Return [X, Y] of the center of cell containing provided text 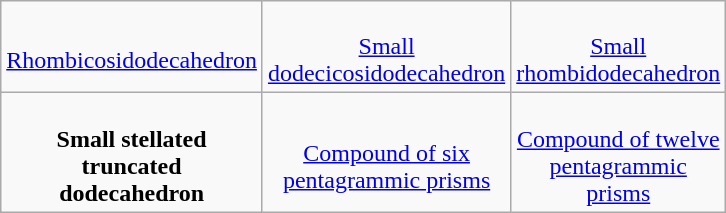
Compound of twelve pentagrammic prisms [618, 152]
Small rhombidodecahedron [618, 47]
Small dodecicosidodecahedron [386, 47]
Compound of six pentagrammic prisms [386, 152]
Small stellated truncated dodecahedron [132, 152]
Rhombicosidodecahedron [132, 47]
